Pinpoint the cell where the given text exists, returning its (X, Y) midpoint coordinate. 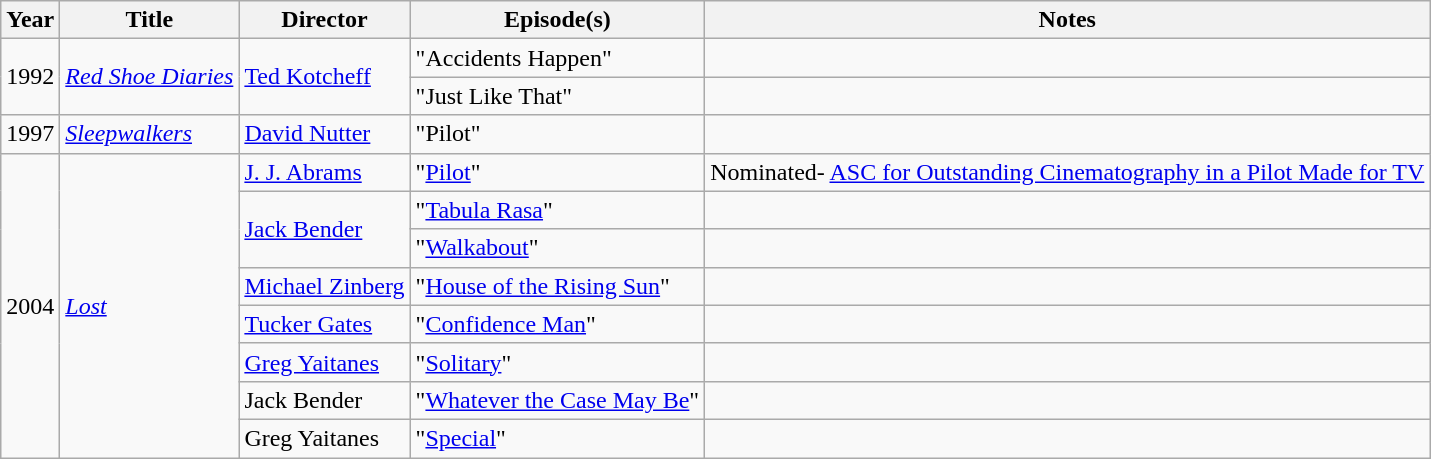
"Just Like That" (558, 96)
Lost (150, 305)
David Nutter (324, 134)
"House of the Rising Sun" (558, 286)
Title (150, 20)
1997 (30, 134)
"Accidents Happen" (558, 58)
Year (30, 20)
"Solitary" (558, 362)
"Whatever the Case May Be" (558, 400)
"Special" (558, 438)
Red Shoe Diaries (150, 77)
2004 (30, 305)
Tucker Gates (324, 324)
Nominated- ASC for Outstanding Cinematography in a Pilot Made for TV (1068, 172)
Director (324, 20)
"Confidence Man" (558, 324)
Notes (1068, 20)
1992 (30, 77)
Michael Zinberg (324, 286)
Ted Kotcheff (324, 77)
Episode(s) (558, 20)
"Walkabout" (558, 248)
J. J. Abrams (324, 172)
"Tabula Rasa" (558, 210)
Sleepwalkers (150, 134)
